Scan for the cell matching the given text and deliver its [x, y] coordinate at center. 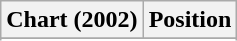
Chart (2002) [72, 20]
Position [190, 20]
